Search for the cell housing the specified text and yield its [X, Y] center coordinate. 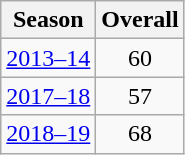
68 [140, 134]
2017–18 [48, 96]
2018–19 [48, 134]
57 [140, 96]
Overall [140, 20]
60 [140, 58]
2013–14 [48, 58]
Season [48, 20]
